Identify which cell holds the provided text, then report its [x, y] central coordinate. 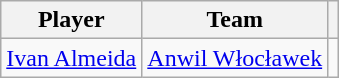
Anwil Włocławek [235, 58]
Ivan Almeida [72, 58]
Player [72, 20]
Team [235, 20]
